Search for the cell housing the specified text and yield its [X, Y] center coordinate. 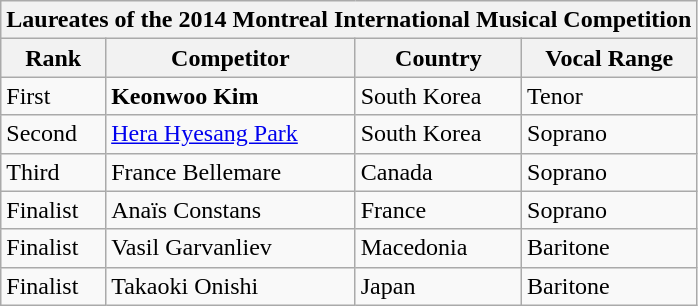
Tenor [610, 96]
Japan [438, 286]
France Bellemare [231, 172]
Anaïs Constans [231, 210]
First [54, 96]
Vocal Range [610, 58]
Third [54, 172]
Keonwoo Kim [231, 96]
Takaoki Onishi [231, 286]
Macedonia [438, 248]
Second [54, 134]
Vasil Garvanliev [231, 248]
Competitor [231, 58]
Country [438, 58]
France [438, 210]
Rank [54, 58]
Hera Hyesang Park [231, 134]
Laureates of the 2014 Montreal International Musical Competition [349, 20]
Canada [438, 172]
